Detect which cell encompasses the target text, then output its (x, y) center coordinate. 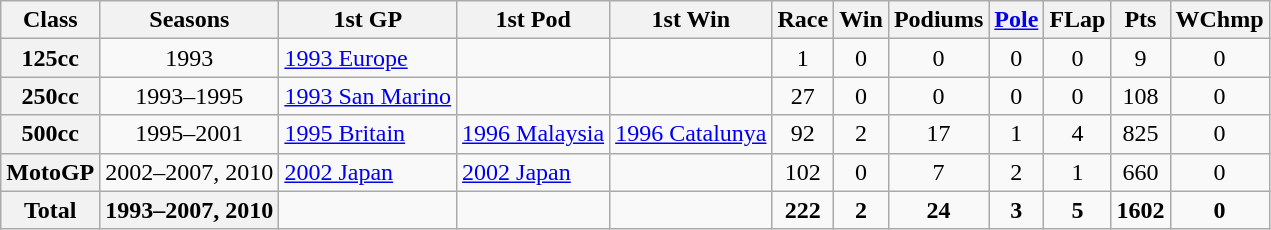
Pts (1140, 20)
1602 (1140, 210)
222 (803, 210)
2002–2007, 2010 (190, 172)
Seasons (190, 20)
1993–1995 (190, 96)
92 (803, 134)
1st Pod (534, 20)
Class (50, 20)
825 (1140, 134)
1st GP (368, 20)
250cc (50, 96)
17 (938, 134)
7 (938, 172)
Win (862, 20)
102 (803, 172)
500cc (50, 134)
24 (938, 210)
1st Win (691, 20)
108 (1140, 96)
3 (1016, 210)
125cc (50, 58)
1996 Malaysia (534, 134)
1995 Britain (368, 134)
1996 Catalunya (691, 134)
9 (1140, 58)
Podiums (938, 20)
1995–2001 (190, 134)
660 (1140, 172)
1993 San Marino (368, 96)
Race (803, 20)
WChmp (1220, 20)
FLap (1078, 20)
27 (803, 96)
Total (50, 210)
MotoGP (50, 172)
Pole (1016, 20)
4 (1078, 134)
5 (1078, 210)
1993 Europe (368, 58)
1993–2007, 2010 (190, 210)
1993 (190, 58)
